Detect which cell encompasses the target text, then output its (X, Y) center coordinate. 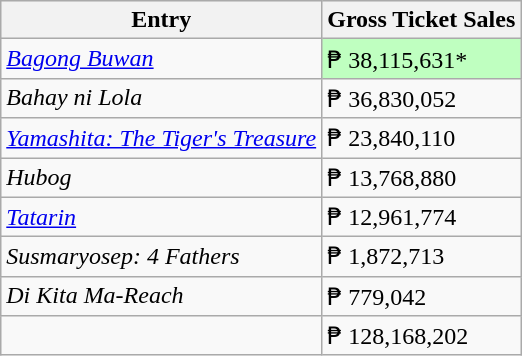
Di Kita Ma-Reach (162, 296)
Bahay ni Lola (162, 98)
Gross Ticket Sales (422, 20)
₱ 12,961,774 (422, 217)
₱ 13,768,880 (422, 178)
Entry (162, 20)
₱ 36,830,052 (422, 98)
₱ 1,872,713 (422, 257)
₱ 779,042 (422, 296)
Hubog (162, 178)
Susmaryosep: 4 Fathers (162, 257)
Yamashita: The Tiger's Treasure (162, 138)
₱ 23,840,110 (422, 138)
Tatarin (162, 217)
₱ 128,168,202 (422, 336)
Bagong Buwan (162, 59)
₱ 38,115,631* (422, 59)
